Pinpoint the cell where the given text exists, returning its (x, y) midpoint coordinate. 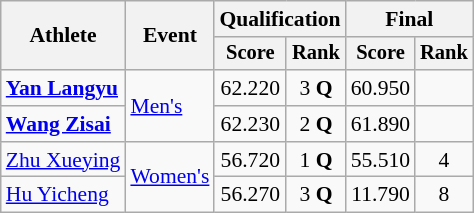
11.790 (380, 195)
62.230 (250, 124)
Yan Langyu (64, 88)
61.890 (380, 124)
1 Q (316, 160)
Wang Zisai (64, 124)
Event (170, 36)
Women's (170, 178)
Men's (170, 106)
Zhu Xueying (64, 160)
Final (410, 19)
62.220 (250, 88)
56.720 (250, 160)
56.270 (250, 195)
55.510 (380, 160)
60.950 (380, 88)
Hu Yicheng (64, 195)
Athlete (64, 36)
Qualification (280, 19)
2 Q (316, 124)
8 (444, 195)
4 (444, 160)
